Search for the cell housing the specified text and yield its (X, Y) center coordinate. 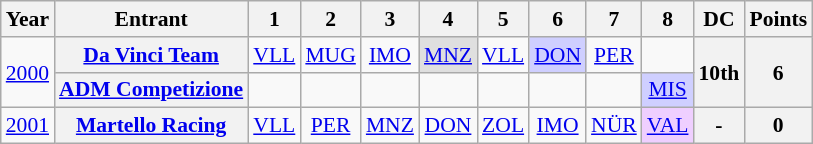
8 (668, 19)
NÜR (614, 126)
MUG (330, 55)
Entrant (151, 19)
2000 (28, 72)
7 (614, 19)
10th (718, 72)
2001 (28, 126)
3 (390, 19)
Da Vinci Team (151, 55)
5 (503, 19)
4 (448, 19)
VAL (668, 126)
Martello Racing (151, 126)
DC (718, 19)
1 (274, 19)
2 (330, 19)
0 (778, 126)
Points (778, 19)
- (718, 126)
MIS (668, 90)
Year (28, 19)
ADM Competizione (151, 90)
ZOL (503, 126)
